Find where the given text appears and provide that cell's center as (X, Y) coordinate. 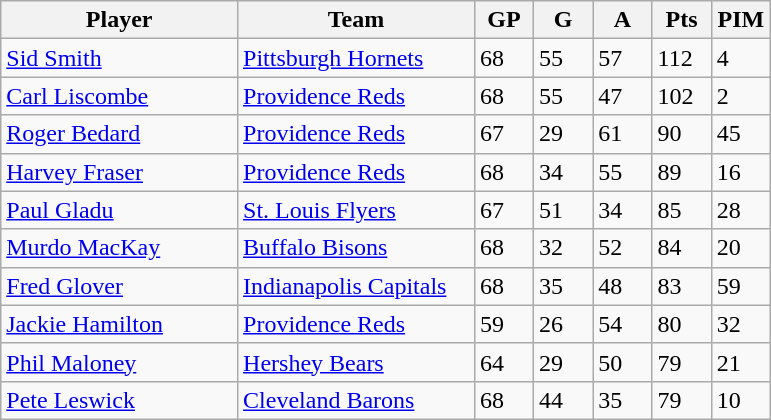
28 (740, 210)
90 (682, 134)
102 (682, 96)
Carl Liscombe (120, 96)
Phil Maloney (120, 362)
Hershey Bears (356, 362)
80 (682, 324)
Cleveland Barons (356, 400)
21 (740, 362)
Paul Gladu (120, 210)
Murdo MacKay (120, 248)
Player (120, 20)
G (564, 20)
84 (682, 248)
61 (622, 134)
Jackie Hamilton (120, 324)
PIM (740, 20)
47 (622, 96)
2 (740, 96)
52 (622, 248)
Indianapolis Capitals (356, 286)
Harvey Fraser (120, 172)
Pts (682, 20)
51 (564, 210)
85 (682, 210)
Roger Bedard (120, 134)
54 (622, 324)
16 (740, 172)
50 (622, 362)
Team (356, 20)
A (622, 20)
10 (740, 400)
45 (740, 134)
4 (740, 58)
Fred Glover (120, 286)
20 (740, 248)
89 (682, 172)
Pittsburgh Hornets (356, 58)
48 (622, 286)
Sid Smith (120, 58)
GP (504, 20)
Pete Leswick (120, 400)
64 (504, 362)
83 (682, 286)
44 (564, 400)
112 (682, 58)
Buffalo Bisons (356, 248)
26 (564, 324)
St. Louis Flyers (356, 210)
57 (622, 58)
